Search for the cell housing the specified text and yield its [X, Y] center coordinate. 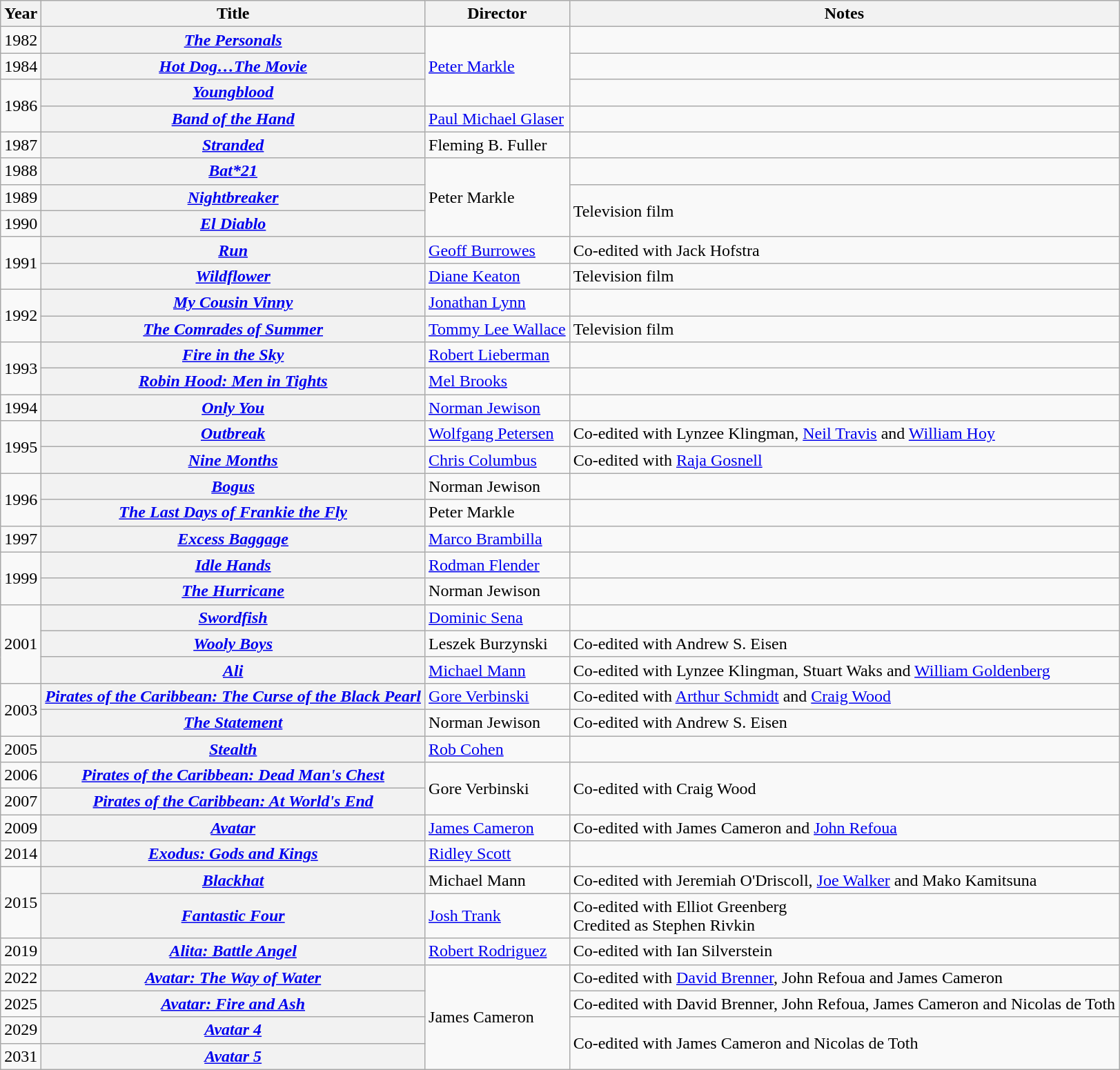
Avatar 4 [233, 1030]
1986 [21, 106]
Marco Brambilla [498, 539]
1997 [21, 539]
Dominic Sena [498, 617]
1993 [21, 368]
Josh Trank [498, 916]
The Comrades of Summer [233, 329]
2022 [21, 978]
2019 [21, 951]
Avatar: Fire and Ash [233, 1004]
1984 [21, 66]
Robert Rodriguez [498, 951]
Run [233, 250]
The Statement [233, 722]
Co-edited with Craig Wood [844, 789]
1988 [21, 171]
The Hurricane [233, 591]
1991 [21, 263]
1987 [21, 145]
Diane Keaton [498, 276]
Pirates of the Caribbean: At World's End [233, 802]
1989 [21, 197]
2009 [21, 828]
Alita: Battle Angel [233, 951]
1990 [21, 224]
2005 [21, 749]
1995 [21, 447]
Co-edited with David Brenner, John Refoua and James Cameron [844, 978]
Robert Lieberman [498, 355]
Idle Hands [233, 565]
Chris Columbus [498, 460]
Only You [233, 408]
Fleming B. Fuller [498, 145]
Fire in the Sky [233, 355]
Co-edited with Jack Hofstra [844, 250]
Co-edited with David Brenner, John Refoua, James Cameron and Nicolas de Toth [844, 1004]
Paul Michael Glaser [498, 119]
1996 [21, 499]
The Personals [233, 40]
Stealth [233, 749]
Year [21, 14]
Bat*21 [233, 171]
Ridley Scott [498, 854]
Co-edited with Lynzee Klingman, Stuart Waks and William Goldenberg [844, 670]
My Cousin Vinny [233, 302]
Nine Months [233, 460]
Notes [844, 14]
2003 [21, 709]
Avatar: The Way of Water [233, 978]
Co-edited with James Cameron and John Refoua [844, 828]
Hot Dog…The Movie [233, 66]
Nightbreaker [233, 197]
2025 [21, 1004]
Exodus: Gods and Kings [233, 854]
Excess Baggage [233, 539]
Stranded [233, 145]
1994 [21, 408]
Jonathan Lynn [498, 302]
Wooly Boys [233, 644]
2014 [21, 854]
El Diablo [233, 224]
1992 [21, 315]
2031 [21, 1056]
Co-edited with Elliot GreenbergCredited as Stephen Rivkin [844, 916]
Co-edited with Arthur Schmidt and Craig Wood [844, 696]
Co-edited with Jeremiah O'Driscoll, Joe Walker and Mako Kamitsuna [844, 880]
2015 [21, 902]
Robin Hood: Men in Tights [233, 382]
1982 [21, 40]
Outbreak [233, 434]
Bogus [233, 486]
Fantastic Four [233, 916]
The Last Days of Frankie the Fly [233, 513]
Blackhat [233, 880]
Mel Brooks [498, 382]
Pirates of the Caribbean: Dead Man's Chest [233, 775]
Pirates of the Caribbean: The Curse of the Black Pearl [233, 696]
2006 [21, 775]
2007 [21, 802]
2029 [21, 1030]
Ali [233, 670]
1999 [21, 578]
Band of the Hand [233, 119]
Geoff Burrowes [498, 250]
Wolfgang Petersen [498, 434]
Rodman Flender [498, 565]
Avatar [233, 828]
Avatar 5 [233, 1056]
Tommy Lee Wallace [498, 329]
Co-edited with Lynzee Klingman, Neil Travis and William Hoy [844, 434]
2001 [21, 644]
Youngblood [233, 92]
Title [233, 14]
Co-edited with Ian Silverstein [844, 951]
Co-edited with James Cameron and Nicolas de Toth [844, 1043]
Co-edited with Raja Gosnell [844, 460]
Leszek Burzynski [498, 644]
Wildflower [233, 276]
Director [498, 14]
Swordfish [233, 617]
Rob Cohen [498, 749]
